Output the [X, Y] coordinate of the center of the cell containing the given text.  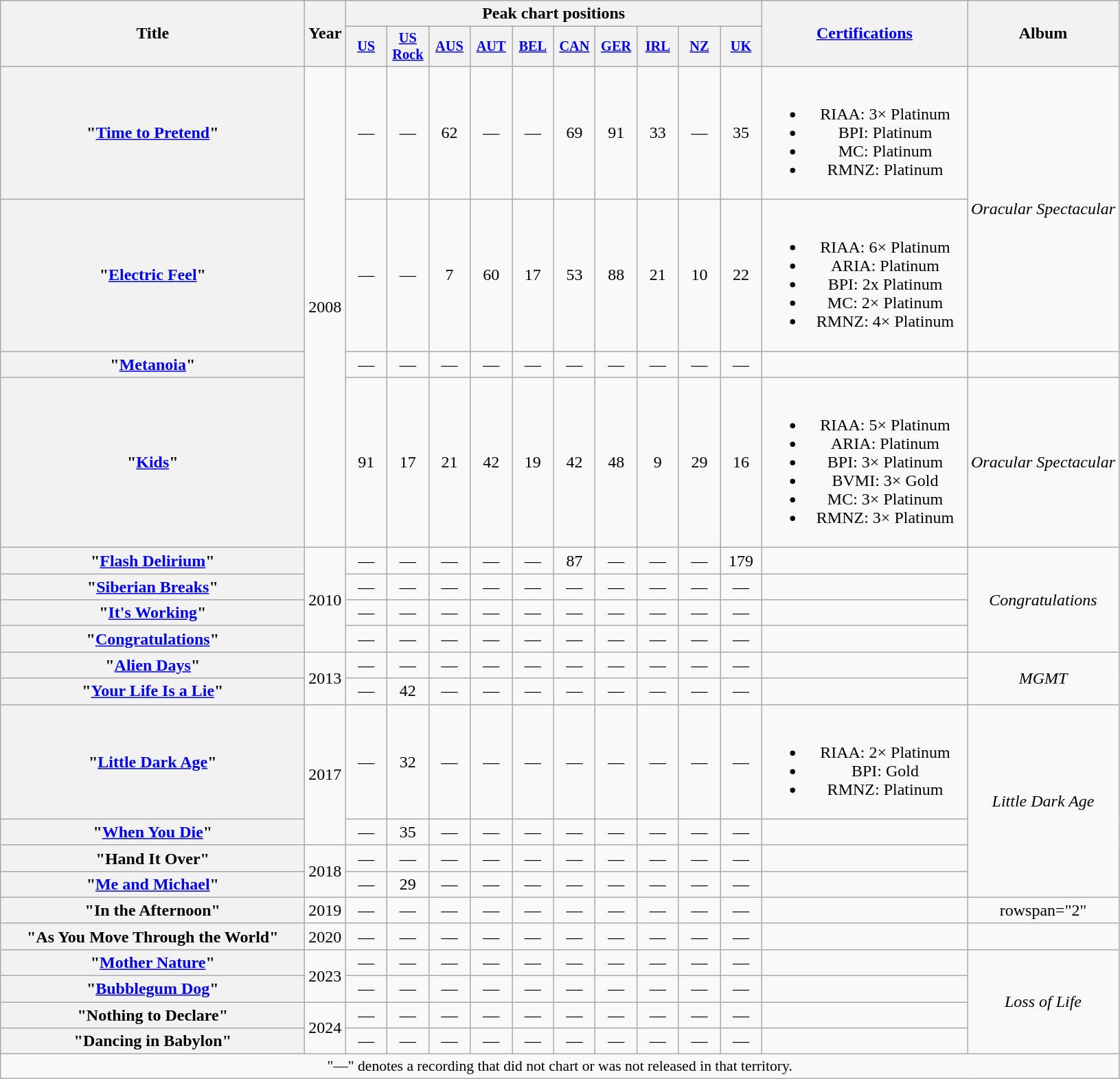
US [367, 47]
Year [325, 34]
"Bubblegum Dog" [152, 989]
NZ [699, 47]
USRock [408, 47]
Album [1042, 34]
33 [658, 132]
"Your Life Is a Lie" [152, 691]
2024 [325, 1028]
2017 [325, 774]
"Congratulations" [152, 639]
RIAA: 6× PlatinumARIA: PlatinumBPI: 2x PlatinumMC: 2× PlatinumRMNZ: 4× Platinum [864, 276]
"Dancing in Babylon" [152, 1041]
"Flash Delirium" [152, 561]
"Metanoia" [152, 364]
32 [408, 762]
"It's Working" [152, 613]
"Nothing to Declare" [152, 1015]
2008 [325, 306]
"Mother Nature" [152, 962]
69 [574, 132]
"When You Die" [152, 832]
2010 [325, 600]
"Time to Pretend" [152, 132]
RIAA: 2× PlatinumBPI: GoldRMNZ: Platinum [864, 762]
"In the Afternoon" [152, 910]
AUT [492, 47]
87 [574, 561]
IRL [658, 47]
RIAA: 3× PlatinumBPI: PlatinumMC: PlatinumRMNZ: Platinum [864, 132]
Loss of Life [1042, 1001]
"Hand It Over" [152, 858]
2013 [325, 678]
"Electric Feel" [152, 276]
"Me and Michael" [152, 884]
2020 [325, 936]
Peak chart positions [553, 14]
rowspan="2" [1042, 910]
60 [492, 276]
179 [742, 561]
GER [617, 47]
9 [658, 463]
16 [742, 463]
Little Dark Age [1042, 800]
MGMT [1042, 678]
"Kids" [152, 463]
"Siberian Breaks" [152, 587]
10 [699, 276]
2018 [325, 871]
2019 [325, 910]
RIAA: 5× PlatinumARIA: PlatinumBPI: 3× PlatinumBVMI: 3× GoldMC: 3× PlatinumRMNZ: 3× Platinum [864, 463]
Title [152, 34]
AUS [449, 47]
BEL [533, 47]
Certifications [864, 34]
7 [449, 276]
19 [533, 463]
"Little Dark Age" [152, 762]
"As You Move Through the World" [152, 936]
Congratulations [1042, 600]
48 [617, 463]
22 [742, 276]
62 [449, 132]
CAN [574, 47]
"Alien Days" [152, 665]
2023 [325, 975]
53 [574, 276]
"—" denotes a recording that did not chart or was not released in that territory. [560, 1067]
88 [617, 276]
UK [742, 47]
